Scan for the cell matching the given text and deliver its (X, Y) coordinate at center. 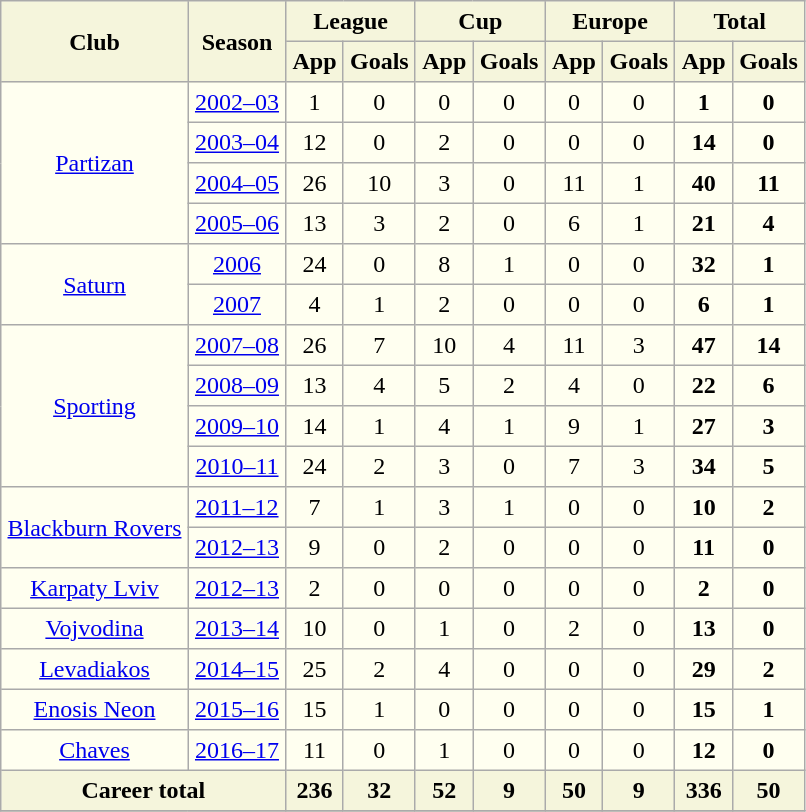
8 (444, 264)
Enosis Neon (94, 709)
2005–06 (237, 223)
29 (704, 669)
2006 (237, 264)
2014–15 (237, 669)
2002–03 (237, 102)
236 (315, 790)
27 (704, 426)
Club (94, 42)
Karpaty Lviv (94, 588)
336 (704, 790)
Partizan (94, 163)
2013–14 (237, 628)
52 (444, 790)
Blackburn Rovers (94, 528)
Total (740, 21)
Chaves (94, 750)
25 (315, 669)
Sporting (94, 406)
40 (704, 183)
2004–05 (237, 183)
2010–11 (237, 466)
2003–04 (237, 142)
League (351, 21)
2016–17 (237, 750)
2008–09 (237, 385)
2011–12 (237, 507)
47 (704, 345)
Career total (144, 790)
2007 (237, 304)
2015–16 (237, 709)
Season (237, 42)
2007–08 (237, 345)
34 (704, 466)
21 (704, 223)
22 (704, 385)
Europe (610, 21)
2009–10 (237, 426)
Levadiakos (94, 669)
Cup (480, 21)
Vojvodina (94, 628)
Saturn (94, 284)
